Determine the [X, Y] coordinate at the center of the cell enclosing the given text.  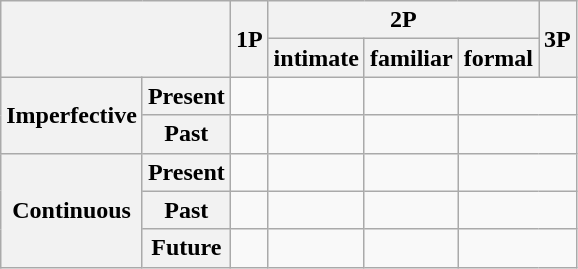
Future [186, 248]
2P [403, 20]
familiar [411, 58]
intimate [316, 58]
Imperfective [72, 115]
Continuous [72, 210]
1P [249, 39]
formal [498, 58]
3P [558, 39]
